Provide the (X, Y) coordinate of the cell's center where the given text is located.  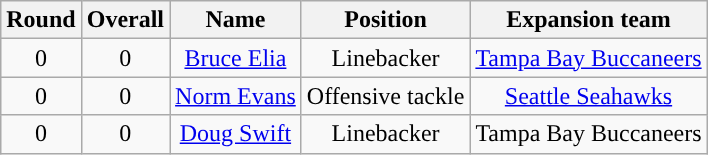
Seattle Seahawks (588, 96)
Round (41, 20)
Position (386, 20)
Bruce Elia (236, 58)
Expansion team (588, 20)
Norm Evans (236, 96)
Overall (125, 20)
Doug Swift (236, 134)
Name (236, 20)
Offensive tackle (386, 96)
